Pinpoint the cell where the given text exists, returning its (x, y) midpoint coordinate. 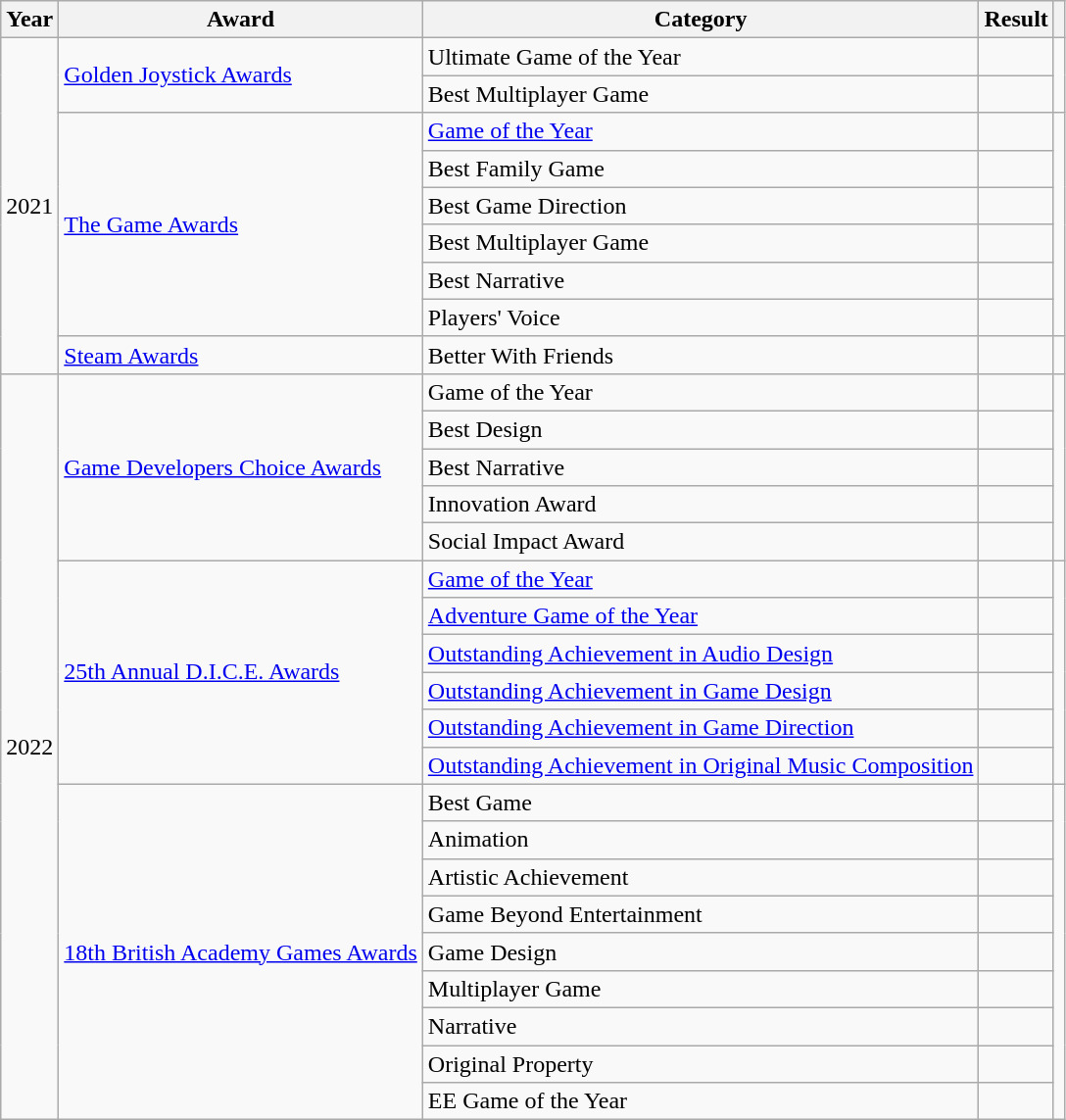
Game Design (701, 951)
Game Developers Choice Awards (241, 466)
Best Game Direction (701, 206)
EE Game of the Year (701, 1101)
25th Annual D.I.C.E. Awards (241, 672)
Better With Friends (701, 355)
Best Family Game (701, 169)
Animation (701, 840)
Multiplayer Game (701, 989)
2021 (29, 206)
Year (29, 20)
Outstanding Achievement in Original Music Composition (701, 765)
Adventure Game of the Year (701, 616)
Outstanding Achievement in Audio Design (701, 654)
Golden Joystick Awards (241, 75)
2022 (29, 747)
Best Game (701, 803)
Outstanding Achievement in Game Direction (701, 728)
Best Design (701, 429)
Ultimate Game of the Year (701, 57)
18th British Academy Games Awards (241, 952)
Game Beyond Entertainment (701, 914)
Outstanding Achievement in Game Design (701, 691)
The Game Awards (241, 224)
Original Property (701, 1063)
Players' Voice (701, 317)
Social Impact Award (701, 542)
Artistic Achievement (701, 877)
Steam Awards (241, 355)
Award (241, 20)
Innovation Award (701, 505)
Category (701, 20)
Result (1016, 20)
Narrative (701, 1026)
